Provide the (x, y) coordinate of the cell's center where the given text is located.  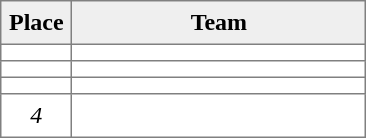
Team (219, 23)
4 (36, 116)
Place (36, 23)
